Output the (x, y) coordinate of the center of the cell containing the given text.  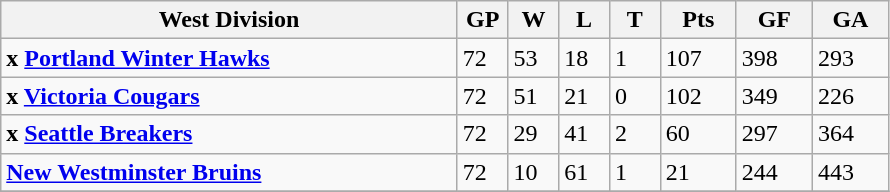
51 (534, 96)
x Portland Winter Hawks (230, 58)
New Westminster Bruins (230, 172)
10 (534, 172)
GF (774, 20)
18 (584, 58)
398 (774, 58)
Pts (698, 20)
GA (850, 20)
443 (850, 172)
0 (634, 96)
2 (634, 134)
x Seattle Breakers (230, 134)
60 (698, 134)
x Victoria Cougars (230, 96)
349 (774, 96)
T (634, 20)
102 (698, 96)
W (534, 20)
53 (534, 58)
41 (584, 134)
107 (698, 58)
244 (774, 172)
61 (584, 172)
364 (850, 134)
297 (774, 134)
West Division (230, 20)
226 (850, 96)
29 (534, 134)
L (584, 20)
293 (850, 58)
GP (482, 20)
